Return the (X, Y) coordinate for the center point of the cell that contains the specified text.  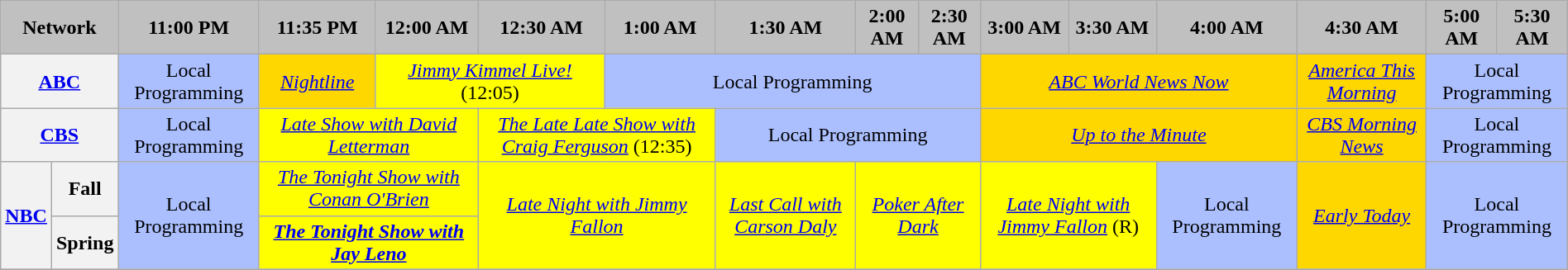
The Tonight Show with Conan O'Brien (369, 188)
12:30 AM (541, 28)
3:30 AM (1112, 28)
12:00 AM (427, 28)
4:30 AM (1362, 28)
Late Night with Jimmy Fallon (597, 216)
11:35 PM (318, 28)
Fall (84, 188)
Network (60, 28)
Spring (84, 243)
Jimmy Kimmel Live! (12:05) (490, 81)
Early Today (1362, 216)
1:00 AM (660, 28)
5:30 AM (1532, 28)
ABC (60, 81)
The Tonight Show with Jay Leno (369, 243)
CBS (60, 135)
NBC (26, 216)
Last Call with Carson Daly (786, 216)
CBS Morning News (1362, 135)
America This Morning (1362, 81)
Late Night with Jimmy Fallon (R) (1068, 216)
Up to the Minute (1138, 135)
Nightline (318, 81)
4:00 AM (1227, 28)
Late Show with David Letterman (369, 135)
ABC World News Now (1138, 81)
3:00 AM (1024, 28)
Poker After Dark (918, 216)
The Late Late Show with Craig Ferguson (12:35) (597, 135)
11:00 PM (189, 28)
2:30 AM (949, 28)
5:00 AM (1462, 28)
1:30 AM (786, 28)
2:00 AM (887, 28)
